Identify which cell holds the provided text, then report its [x, y] central coordinate. 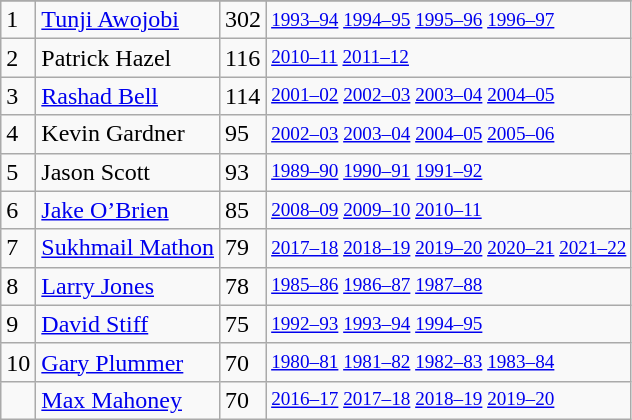
116 [244, 58]
79 [244, 248]
1 [18, 20]
1980–81 1981–82 1982–83 1983–84 [449, 362]
2 [18, 58]
9 [18, 324]
Tunji Awojobi [128, 20]
David Stiff [128, 324]
Patrick Hazel [128, 58]
Larry Jones [128, 286]
Sukhmail Mathon [128, 248]
Jake O’Brien [128, 210]
1992–93 1993–94 1994–95 [449, 324]
3 [18, 96]
Max Mahoney [128, 400]
6 [18, 210]
78 [244, 286]
2001–02 2002–03 2003–04 2004–05 [449, 96]
95 [244, 134]
Jason Scott [128, 172]
4 [18, 134]
114 [244, 96]
1993–94 1994–95 1995–96 1996–97 [449, 20]
7 [18, 248]
2017–18 2018–19 2019–20 2020–21 2021–22 [449, 248]
302 [244, 20]
2010–11 2011–12 [449, 58]
10 [18, 362]
93 [244, 172]
2002–03 2003–04 2004–05 2005–06 [449, 134]
1989–90 1990–91 1991–92 [449, 172]
Rashad Bell [128, 96]
1985–86 1986–87 1987–88 [449, 286]
2016–17 2017–18 2018–19 2019–20 [449, 400]
2008–09 2009–10 2010–11 [449, 210]
Kevin Gardner [128, 134]
85 [244, 210]
8 [18, 286]
75 [244, 324]
5 [18, 172]
Gary Plummer [128, 362]
